Extract the [X, Y] coordinate from the center of the cell holding the provided text.  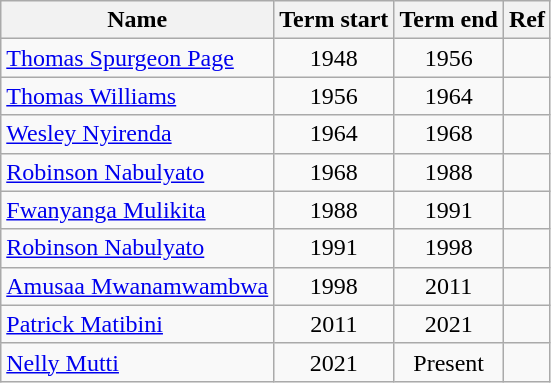
Thomas Spurgeon Page [138, 58]
1948 [334, 58]
Ref [526, 20]
Nelly Mutti [138, 362]
Term end [449, 20]
Term start [334, 20]
Patrick Matibini [138, 324]
Thomas Williams [138, 96]
Fwanyanga Mulikita [138, 210]
Wesley Nyirenda [138, 134]
Amusaa Mwanamwambwa [138, 286]
Present [449, 362]
Name [138, 20]
